Capture the cell that displays the provided text and extract its (X, Y) central coordinate. 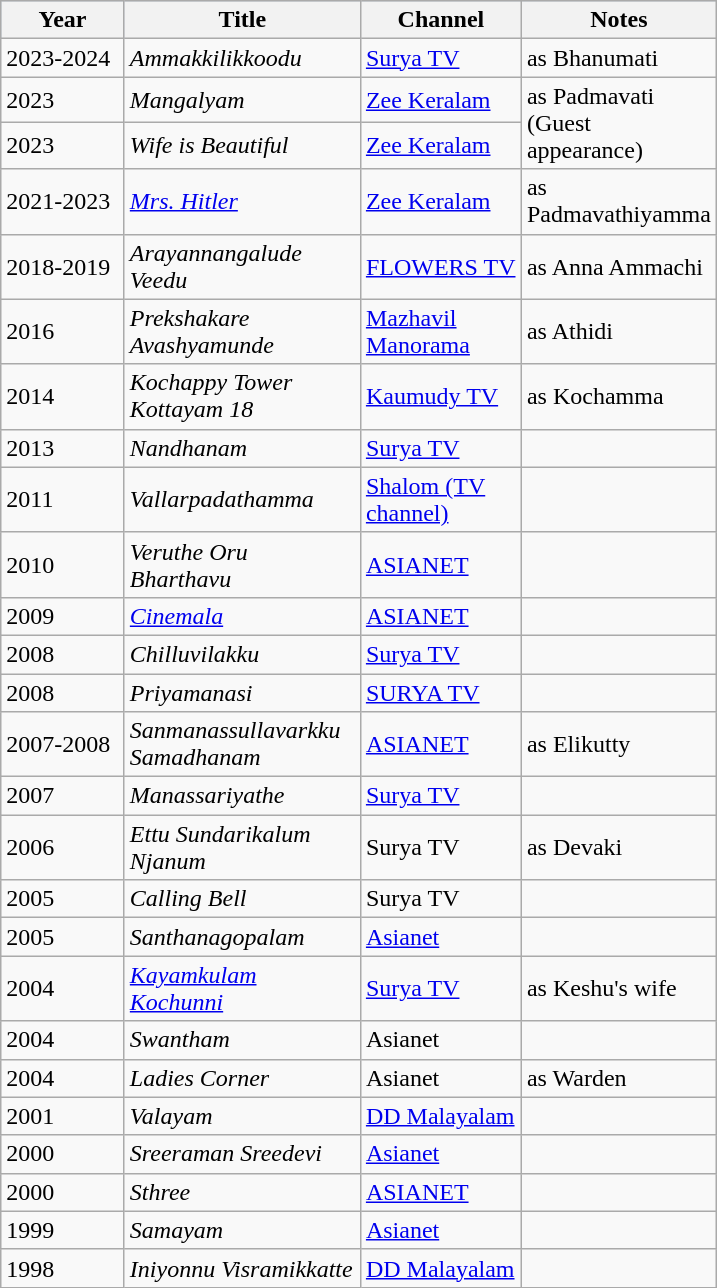
Prekshakare Avashyamunde (242, 332)
Sreeraman Sreedevi (242, 1154)
Samayam (242, 1230)
as Padmavathiyamma (618, 202)
Mazhavil Manorama (440, 332)
as Devaki (618, 848)
2016 (63, 332)
Sthree (242, 1192)
2001 (63, 1116)
Mangalyam (242, 100)
1999 (63, 1230)
as Warden (618, 1078)
Sanmanassullavarkku Samadhanam (242, 744)
Notes (618, 20)
as Kochamma (618, 396)
as Athidi (618, 332)
Ammakkilikkoodu (242, 58)
as Anna Ammachi (618, 266)
Year (63, 20)
Ladies Corner (242, 1078)
Manassariyathe (242, 796)
Santhanagopalam (242, 937)
2007-2008 (63, 744)
FLOWERS TV (440, 266)
2013 (63, 448)
Chilluvilakku (242, 654)
as Bhanumati (618, 58)
Valayam (242, 1116)
Kaumudy TV (440, 396)
Ettu Sundarikalum Njanum (242, 848)
Arayannangalude Veedu (242, 266)
2007 (63, 796)
Mrs. Hitler (242, 202)
Kochappy Tower Kottayam 18 (242, 396)
Shalom (TV channel) (440, 500)
Swantham (242, 1040)
Veruthe Oru Bharthavu (242, 564)
Cinemala (242, 616)
2023-2024 (63, 58)
2006 (63, 848)
Kayamkulam Kochunni (242, 988)
Nandhanam (242, 448)
2010 (63, 564)
1998 (63, 1268)
2009 (63, 616)
Wife is Beautiful (242, 146)
Channel (440, 20)
as Keshu's wife (618, 988)
Calling Bell (242, 899)
2018-2019 (63, 266)
as Padmavati (Guest appearance) (618, 123)
Priyamanasi (242, 693)
2014 (63, 396)
Title (242, 20)
2011 (63, 500)
2021-2023 (63, 202)
Iniyonnu Visramikkatte (242, 1268)
as Elikutty (618, 744)
SURYA TV (440, 693)
Vallarpadathamma (242, 500)
